Return the [x, y] coordinate for the center point of the cell that contains the specified text.  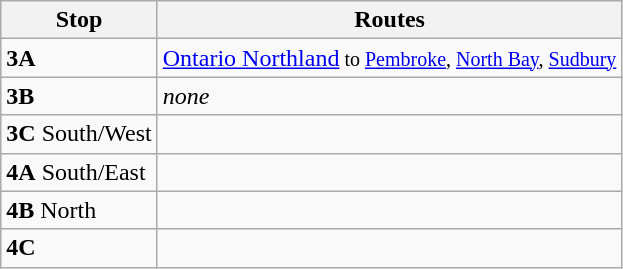
3A [79, 58]
4A South/East [79, 172]
4C [79, 248]
3B [79, 96]
Ontario Northland to Pembroke, North Bay, Sudbury [390, 58]
3C South/West [79, 134]
Routes [390, 20]
none [390, 96]
Stop [79, 20]
4B North [79, 210]
